Return [x, y] of the center of cell containing provided text 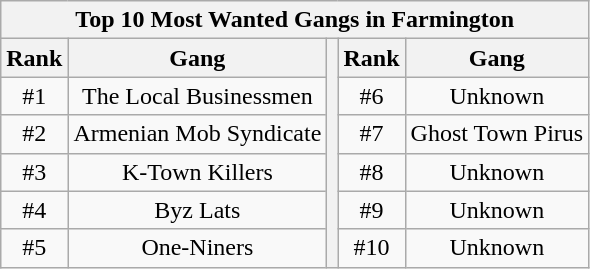
Armenian Mob Syndicate [198, 134]
#3 [34, 172]
Top 10 Most Wanted Gangs in Farmington [295, 20]
#4 [34, 210]
#2 [34, 134]
#1 [34, 96]
#10 [372, 248]
#5 [34, 248]
Byz Lats [198, 210]
K-Town Killers [198, 172]
#8 [372, 172]
#9 [372, 210]
#6 [372, 96]
Ghost Town Pirus [497, 134]
One-Niners [198, 248]
#7 [372, 134]
The Local Businessmen [198, 96]
